Locate the cell with the specified text and output its (X, Y) center coordinate. 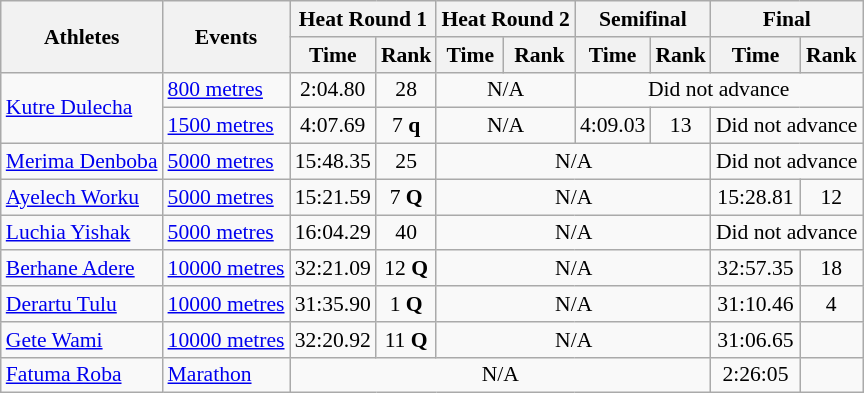
25 (406, 162)
12 (832, 197)
4:09.03 (612, 126)
Luchia Yishak (82, 233)
1500 metres (226, 126)
12 Q (406, 269)
32:57.35 (756, 269)
32:20.92 (333, 340)
Berhane Adere (82, 269)
Derartu Tulu (82, 304)
Kutre Dulecha (82, 108)
13 (680, 126)
Gete Wami (82, 340)
Heat Round 1 (364, 19)
31:06.65 (756, 340)
Marathon (226, 375)
40 (406, 233)
31:10.46 (756, 304)
28 (406, 90)
4 (832, 304)
Merima Denboba (82, 162)
Semifinal (643, 19)
800 metres (226, 90)
Athletes (82, 36)
Final (787, 19)
Ayelech Worku (82, 197)
16:04.29 (333, 233)
Fatuma Roba (82, 375)
Heat Round 2 (505, 19)
15:28.81 (756, 197)
7 q (406, 126)
2:04.80 (333, 90)
15:48.35 (333, 162)
15:21.59 (333, 197)
11 Q (406, 340)
32:21.09 (333, 269)
1 Q (406, 304)
Events (226, 36)
4:07.69 (333, 126)
7 Q (406, 197)
2:26:05 (756, 375)
31:35.90 (333, 304)
18 (832, 269)
